Return (x, y) of the center of cell containing provided text 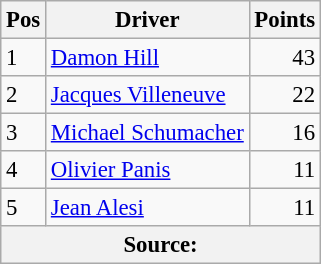
Driver (148, 20)
Jacques Villeneuve (148, 95)
Michael Schumacher (148, 133)
1 (24, 58)
Pos (24, 20)
43 (284, 58)
22 (284, 95)
4 (24, 170)
Olivier Panis (148, 170)
5 (24, 208)
Jean Alesi (148, 208)
3 (24, 133)
Damon Hill (148, 58)
Source: (161, 245)
2 (24, 95)
Points (284, 20)
16 (284, 133)
